Scan for the cell matching the given text and deliver its (X, Y) coordinate at center. 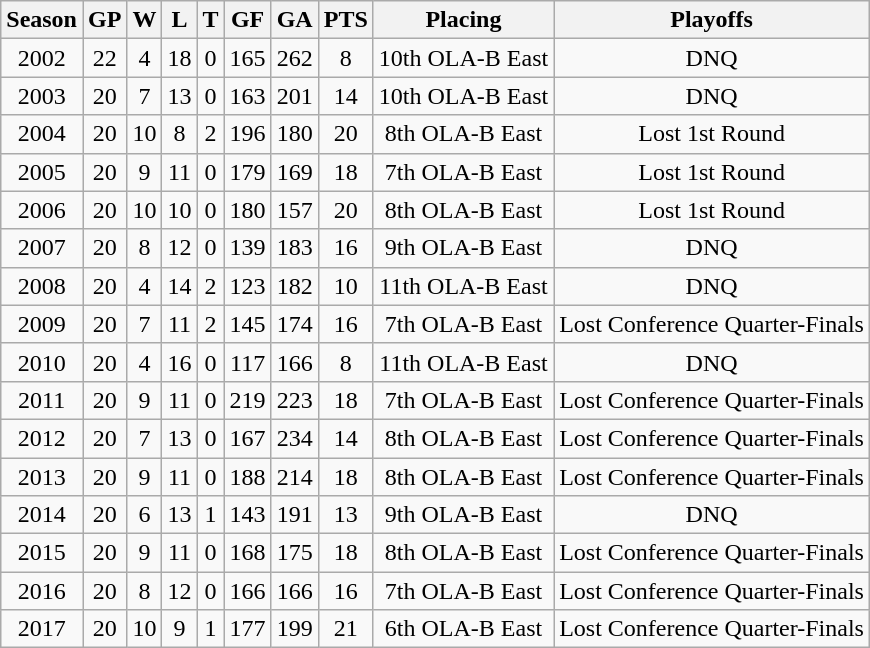
2011 (42, 400)
2015 (42, 553)
2009 (42, 324)
182 (294, 286)
Playoffs (712, 20)
GF (248, 20)
2017 (42, 629)
PTS (346, 20)
123 (248, 286)
199 (294, 629)
223 (294, 400)
179 (248, 172)
2004 (42, 134)
183 (294, 248)
175 (294, 553)
169 (294, 172)
2012 (42, 438)
191 (294, 515)
174 (294, 324)
GP (104, 20)
165 (248, 58)
163 (248, 96)
177 (248, 629)
167 (248, 438)
234 (294, 438)
GA (294, 20)
2006 (42, 210)
Placing (463, 20)
2013 (42, 477)
196 (248, 134)
T (210, 20)
157 (294, 210)
143 (248, 515)
2016 (42, 591)
262 (294, 58)
139 (248, 248)
214 (294, 477)
219 (248, 400)
2010 (42, 362)
201 (294, 96)
2003 (42, 96)
L (180, 20)
2007 (42, 248)
Season (42, 20)
21 (346, 629)
2002 (42, 58)
188 (248, 477)
168 (248, 553)
6 (144, 515)
2008 (42, 286)
2005 (42, 172)
145 (248, 324)
6th OLA-B East (463, 629)
W (144, 20)
117 (248, 362)
22 (104, 58)
2014 (42, 515)
